Extract the [x, y] coordinate from the center of the cell holding the provided text.  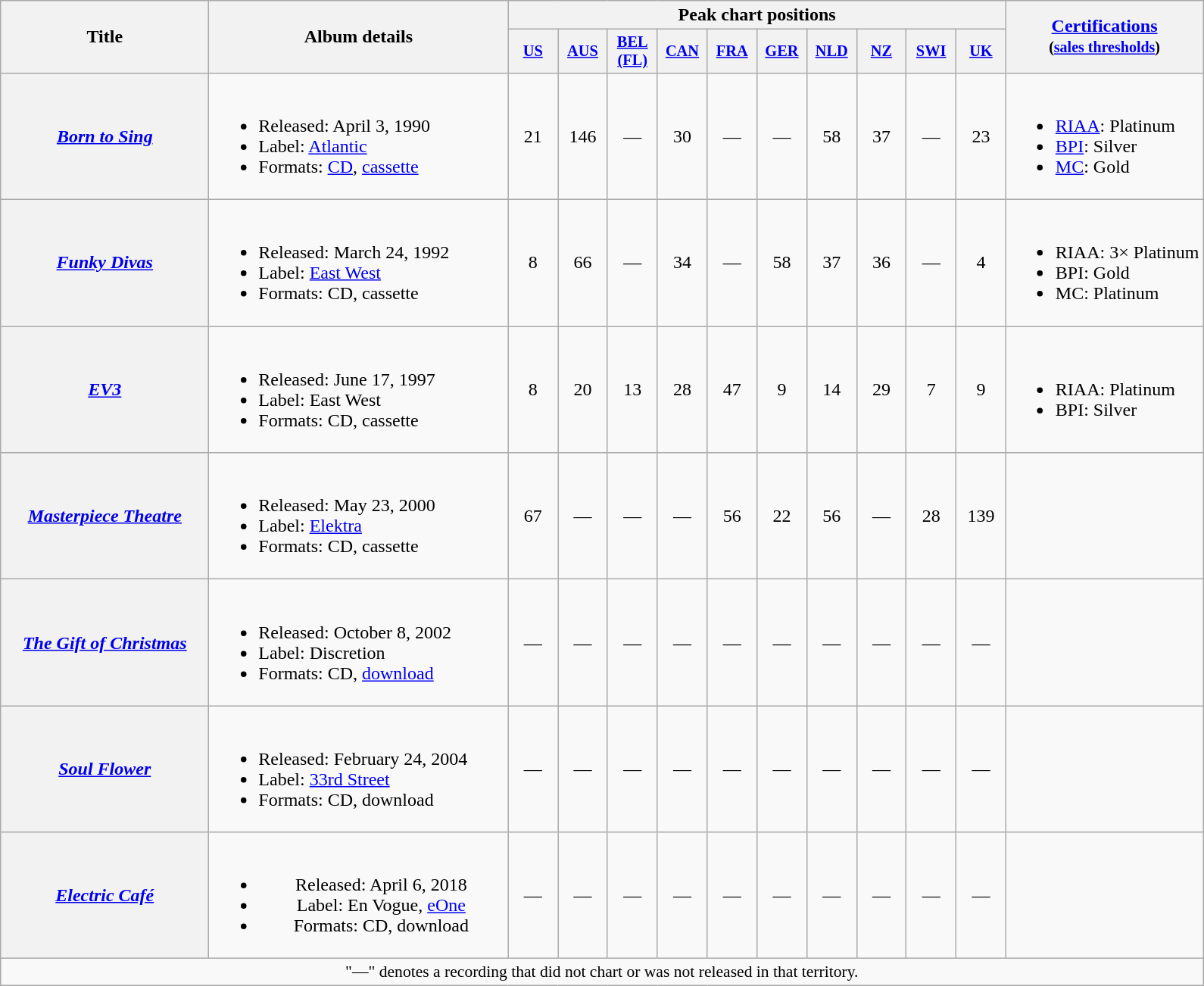
AUS [583, 51]
Released: October 8, 2002Label: DiscretionFormats: CD, download [359, 642]
Released: February 24, 2004Label: 33rd StreetFormats: CD, download [359, 769]
Funky Divas [104, 264]
66 [583, 264]
13 [632, 389]
7 [931, 389]
CAN [682, 51]
US [533, 51]
The Gift of Christmas [104, 642]
SWI [931, 51]
EV3 [104, 389]
Released: June 17, 1997Label: East WestFormats: CD, cassette [359, 389]
20 [583, 389]
BEL(FL) [632, 51]
Title [104, 37]
146 [583, 136]
Born to Sing [104, 136]
Released: April 3, 1990Label: AtlanticFormats: CD, cassette [359, 136]
NLD [831, 51]
34 [682, 264]
FRA [732, 51]
Masterpiece Theatre [104, 516]
139 [981, 516]
RIAA: PlatinumBPI: SilverMC: Gold [1104, 136]
21 [533, 136]
Released: May 23, 2000Label: ElektraFormats: CD, cassette [359, 516]
RIAA: 3× PlatinumBPI: GoldMC: Platinum [1104, 264]
Certifications(sales thresholds) [1104, 37]
4 [981, 264]
"—" denotes a recording that did not chart or was not released in that territory. [602, 972]
36 [881, 264]
UK [981, 51]
Peak chart positions [757, 15]
Released: April 6, 2018Label: En Vogue, eOneFormats: CD, download [359, 895]
14 [831, 389]
29 [881, 389]
GER [782, 51]
NZ [881, 51]
Electric Café [104, 895]
22 [782, 516]
Soul Flower [104, 769]
RIAA: PlatinumBPI: Silver [1104, 389]
30 [682, 136]
67 [533, 516]
Released: March 24, 1992Label: East WestFormats: CD, cassette [359, 264]
47 [732, 389]
23 [981, 136]
Album details [359, 37]
